Provide the (X, Y) coordinate of the cell's center where the given text is located.  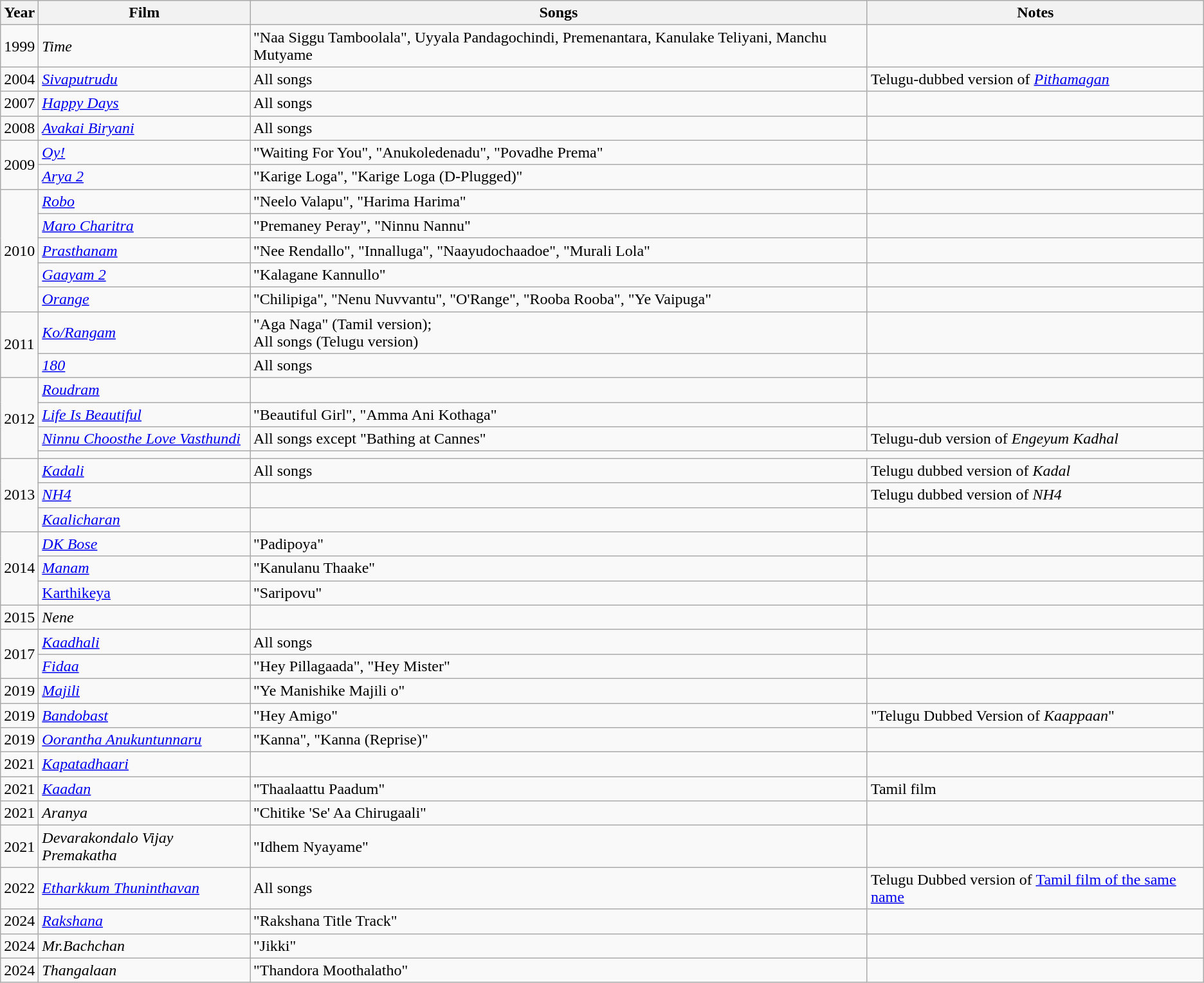
Aranya (144, 813)
"Kanulanu Thaake" (558, 568)
"Hey Amigo" (558, 716)
"Naa Siggu Tamboolala", Uyyala Pandagochindi, Premenantara, Kanulake Teliyani, Manchu Mutyame (558, 46)
2013 (19, 495)
Fidaa (144, 666)
Ninnu Choosthe Love Vasthundi (144, 439)
Oorantha Anukuntunnaru (144, 740)
Kapatadhaari (144, 764)
"Thandora Moothalatho" (558, 970)
"Padipoya" (558, 544)
Devarakondalo Vijay Premakatha (144, 846)
Kaadan (144, 789)
Notes (1035, 13)
NH4 (144, 495)
Kaalicharan (144, 519)
"Beautiful Girl", "Amma Ani Kothaga" (558, 415)
"Idhem Nyayame" (558, 846)
Rakshana (144, 921)
"Saripovu" (558, 593)
"Ye Manishike Majili o" (558, 690)
Bandobast (144, 716)
Sivaputrudu (144, 79)
2011 (19, 345)
Robo (144, 201)
2012 (19, 418)
"Telugu Dubbed Version of Kaappaan" (1035, 716)
Maro Charitra (144, 226)
"Thaalaattu Paadum" (558, 789)
"Nee Rendallo", "Innalluga", "Naayudochaadoe", "Murali Lola" (558, 250)
Orange (144, 299)
"Waiting For You", "Anukoledenadu", "Povadhe Prema" (558, 152)
Life Is Beautiful (144, 415)
2010 (19, 250)
180 (144, 366)
"Karige Loga", "Karige Loga (D-Plugged)" (558, 177)
Etharkkum Thuninthavan (144, 888)
"Kalagane Kannullo" (558, 275)
2008 (19, 128)
"Aga Naga" (Tamil version);All songs (Telugu version) (558, 332)
"Kanna", "Kanna (Reprise)" (558, 740)
2007 (19, 104)
Time (144, 46)
Nene (144, 617)
Roudram (144, 390)
Thangalaan (144, 970)
Kadali (144, 471)
Prasthanam (144, 250)
Year (19, 13)
Mr.Bachchan (144, 946)
"Chilipiga", "Nenu Nuvvantu", "O'Range", "Rooba Rooba", "Ye Vaipuga" (558, 299)
2017 (19, 654)
"Jikki" (558, 946)
2014 (19, 568)
Telugu dubbed version of NH4 (1035, 495)
1999 (19, 46)
2004 (19, 79)
Telugu dubbed version of Kadal (1035, 471)
Majili (144, 690)
Avakai Biryani (144, 128)
Telugu-dubbed version of Pithamagan (1035, 79)
"Hey Pillagaada", "Hey Mister" (558, 666)
DK Bose (144, 544)
Telugu-dub version of Engeyum Kadhal (1035, 439)
Arya 2 (144, 177)
Gaayam 2 (144, 275)
"Neelo Valapu", "Harima Harima" (558, 201)
2009 (19, 165)
Film (144, 13)
"Rakshana Title Track" (558, 921)
2022 (19, 888)
Oy! (144, 152)
Ko/Rangam (144, 332)
Songs (558, 13)
All songs except "Bathing at Cannes" (558, 439)
Telugu Dubbed version of Tamil film of the same name (1035, 888)
"Chitike 'Se' Aa Chirugaali" (558, 813)
Kaadhali (144, 642)
"Premaney Peray", "Ninnu Nannu" (558, 226)
Happy Days (144, 104)
2015 (19, 617)
Manam (144, 568)
Tamil film (1035, 789)
Karthikeya (144, 593)
